Find where the given text appears and provide that cell's center as (X, Y) coordinate. 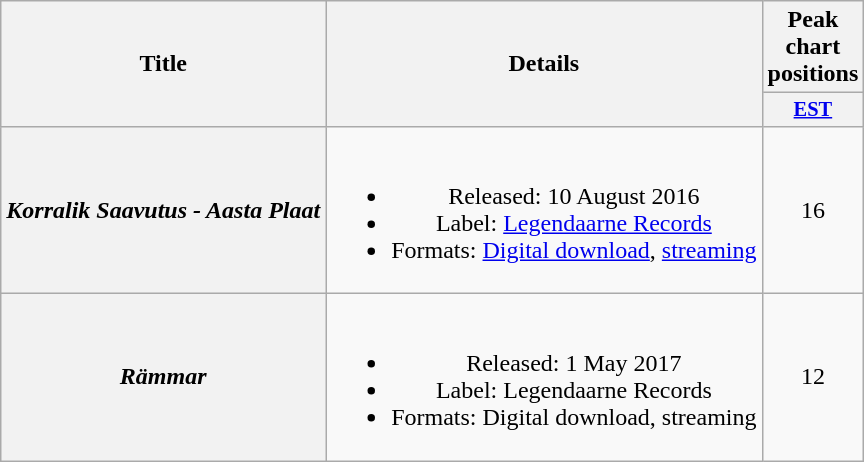
Korralik Saavutus - Aasta Plaat (164, 210)
12 (813, 378)
Peak chart positions (813, 47)
Rämmar (164, 378)
Released: 1 May 2017Label: Legendaarne RecordsFormats: Digital download, streaming (544, 378)
Details (544, 64)
Title (164, 64)
EST (813, 110)
16 (813, 210)
Released: 10 August 2016Label: Legendaarne RecordsFormats: Digital download, streaming (544, 210)
